Pinpoint the cell where the given text exists, returning its (X, Y) midpoint coordinate. 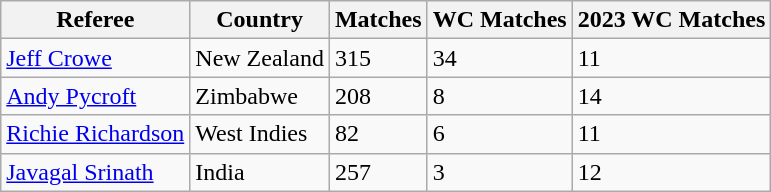
14 (672, 96)
Matches (378, 20)
8 (500, 96)
Referee (96, 20)
Jeff Crowe (96, 58)
208 (378, 96)
Richie Richardson (96, 134)
34 (500, 58)
Country (260, 20)
257 (378, 172)
2023 WC Matches (672, 20)
Javagal Srinath (96, 172)
Zimbabwe (260, 96)
West Indies (260, 134)
WC Matches (500, 20)
Andy Pycroft (96, 96)
India (260, 172)
3 (500, 172)
315 (378, 58)
6 (500, 134)
82 (378, 134)
12 (672, 172)
New Zealand (260, 58)
